Extract the (x, y) coordinate from the center of the cell holding the provided text.  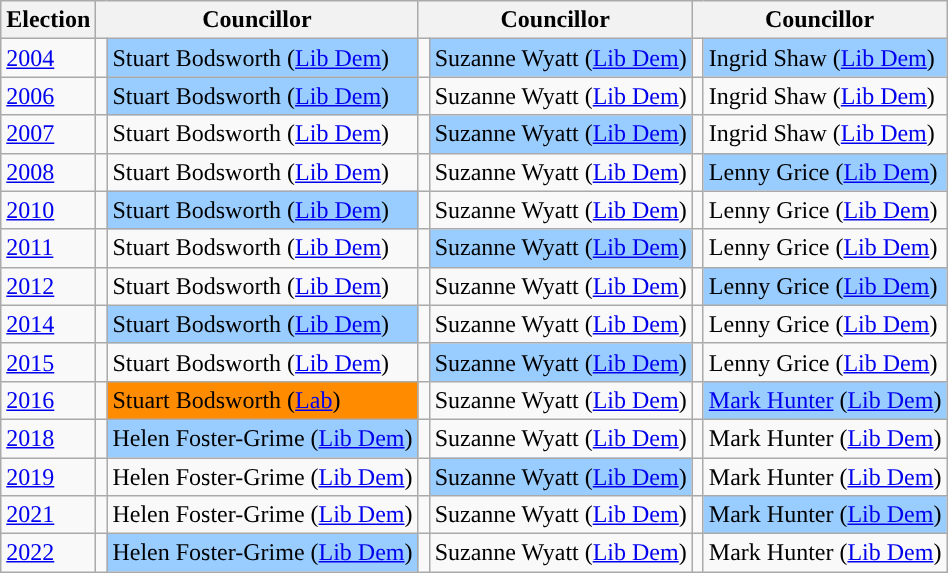
2014 (48, 324)
2016 (48, 400)
2006 (48, 96)
2008 (48, 172)
2004 (48, 58)
2021 (48, 515)
2012 (48, 286)
2010 (48, 210)
2022 (48, 553)
2018 (48, 438)
2011 (48, 248)
2015 (48, 362)
Election (48, 20)
Stuart Bodsworth (Lab) (262, 400)
2019 (48, 477)
2007 (48, 134)
